Return the (X, Y) coordinate for the center point of the cell that contains the specified text.  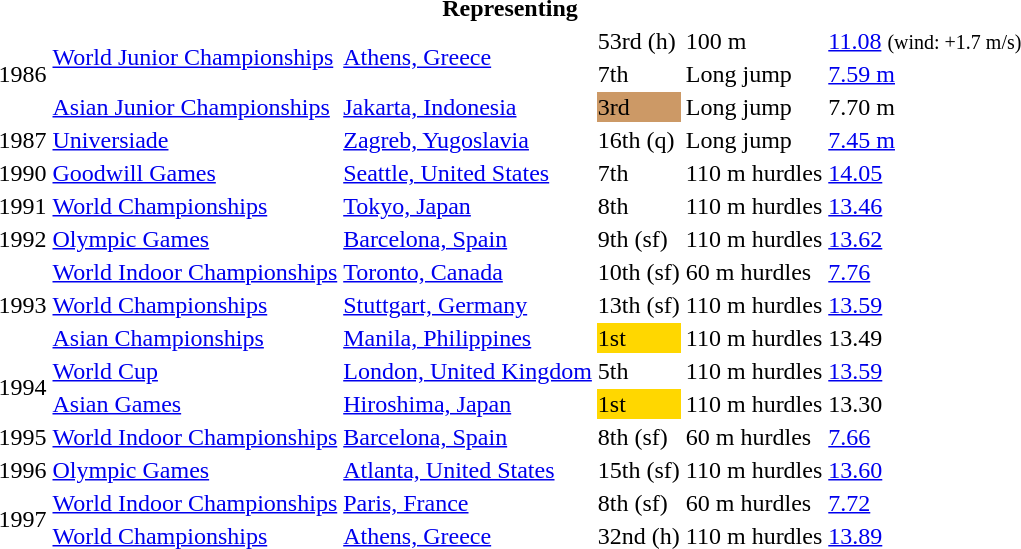
Manila, Philippines (468, 338)
5th (638, 371)
Goodwill Games (195, 173)
Tokyo, Japan (468, 206)
Asian Championships (195, 338)
Hiroshima, Japan (468, 404)
Asian Games (195, 404)
Seattle, United States (468, 173)
3rd (638, 107)
10th (sf) (638, 272)
13th (sf) (638, 305)
London, United Kingdom (468, 371)
Toronto, Canada (468, 272)
100 m (754, 41)
Paris, France (468, 503)
Zagreb, Yugoslavia (468, 140)
8th (638, 206)
15th (sf) (638, 470)
53rd (h) (638, 41)
Jakarta, Indonesia (468, 107)
Universiade (195, 140)
World Cup (195, 371)
Athens, Greece (468, 58)
16th (q) (638, 140)
9th (sf) (638, 239)
Atlanta, United States (468, 470)
Stuttgart, Germany (468, 305)
World Junior Championships (195, 58)
Asian Junior Championships (195, 107)
